Capture the cell that displays the provided text and extract its [x, y] central coordinate. 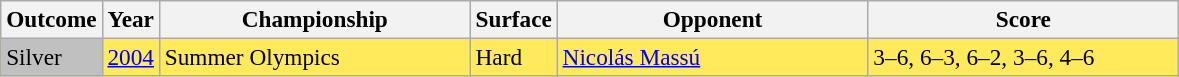
Year [130, 19]
Summer Olympics [314, 57]
Silver [52, 57]
Hard [514, 57]
3–6, 6–3, 6–2, 3–6, 4–6 [1024, 57]
Score [1024, 19]
Championship [314, 19]
Opponent [712, 19]
Surface [514, 19]
2004 [130, 57]
Nicolás Massú [712, 57]
Outcome [52, 19]
